Provide the (x, y) coordinate of the cell's center where the given text is located.  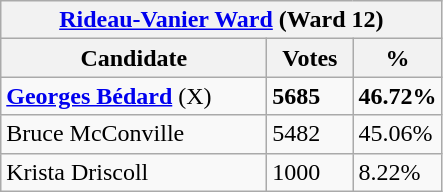
Votes (310, 58)
Rideau-Vanier Ward (Ward 12) (222, 20)
45.06% (398, 134)
Bruce McConville (134, 134)
Krista Driscoll (134, 172)
1000 (310, 172)
Candidate (134, 58)
46.72% (398, 96)
5685 (310, 96)
5482 (310, 134)
8.22% (398, 172)
Georges Bédard (X) (134, 96)
% (398, 58)
